Output the (x, y) coordinate of the center of the cell containing the given text.  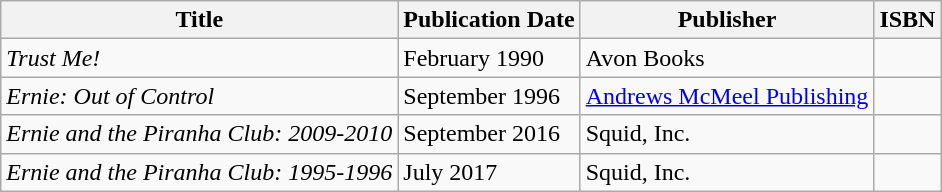
Ernie and the Piranha Club: 1995-1996 (200, 172)
July 2017 (489, 172)
Ernie: Out of Control (200, 96)
Avon Books (727, 58)
Publisher (727, 20)
Andrews McMeel Publishing (727, 96)
September 1996 (489, 96)
Trust Me! (200, 58)
Publication Date (489, 20)
Ernie and the Piranha Club: 2009-2010 (200, 134)
February 1990 (489, 58)
Title (200, 20)
ISBN (908, 20)
September 2016 (489, 134)
